For the text-containing cell, return its midpoint in (x, y) coordinate format. 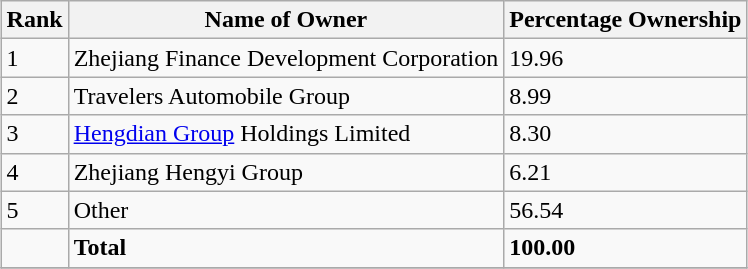
Name of Owner (286, 20)
Percentage Ownership (626, 20)
Hengdian Group Holdings Limited (286, 134)
3 (34, 134)
100.00 (626, 248)
Other (286, 210)
8.99 (626, 96)
Zhejiang Hengyi Group (286, 172)
6.21 (626, 172)
Rank (34, 20)
Zhejiang Finance Development Corporation (286, 58)
Total (286, 248)
Travelers Automobile Group (286, 96)
1 (34, 58)
4 (34, 172)
5 (34, 210)
56.54 (626, 210)
2 (34, 96)
19.96 (626, 58)
8.30 (626, 134)
